Identify which cell holds the provided text, then report its (X, Y) central coordinate. 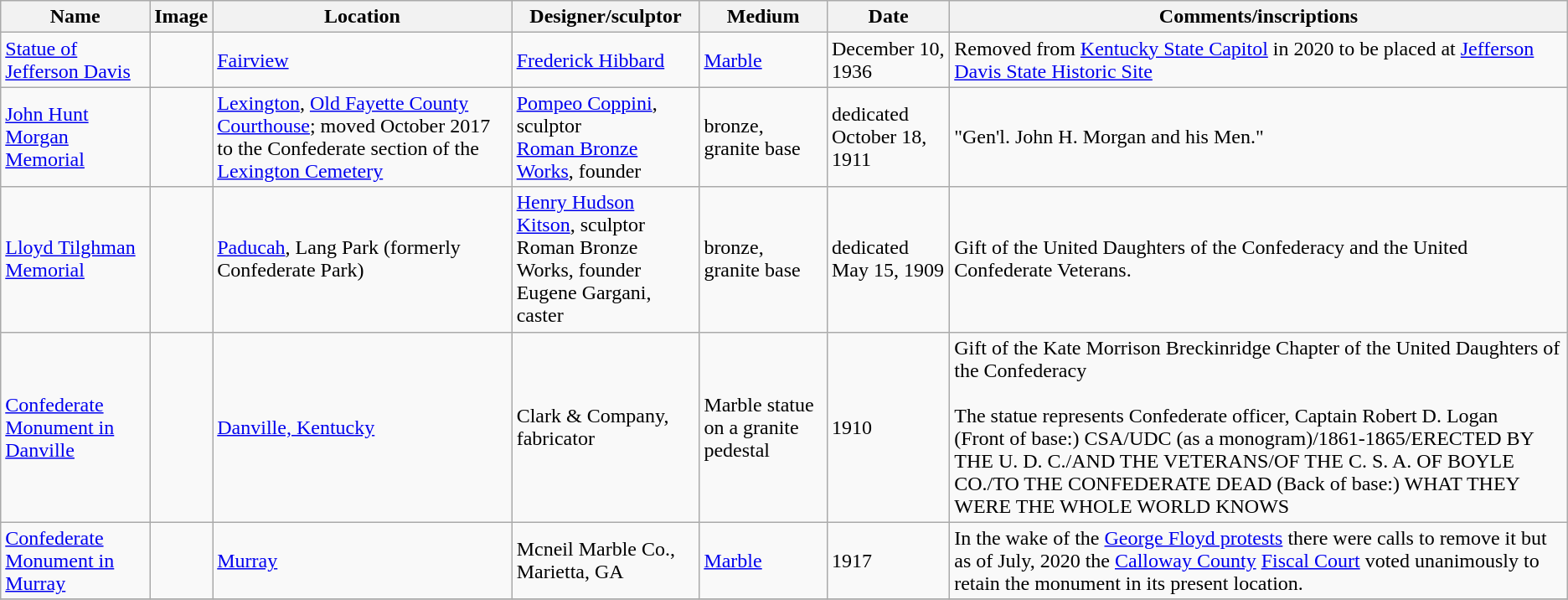
Paducah, Lang Park (formerly Confederate Park) (362, 260)
Name (75, 17)
Clark & Company, fabricator (606, 427)
Marble statue on a granite pedestal (764, 427)
Confederate Monument in Murray (75, 561)
Comments/inscriptions (1259, 17)
Image (181, 17)
Medium (764, 17)
December 10, 1936 (888, 60)
dedicated October 18, 1911 (888, 137)
Confederate Monument in Danville (75, 427)
Gift of the United Daughters of the Confederacy and the United Confederate Veterans. (1259, 260)
Danville, Kentucky (362, 427)
Designer/sculptor (606, 17)
Murray (362, 561)
Statue of Jefferson Davis (75, 60)
1917 (888, 561)
Date (888, 17)
dedicated May 15, 1909 (888, 260)
Fairview (362, 60)
Mcneil Marble Co., Marietta, GA (606, 561)
"Gen'l. John H. Morgan and his Men." (1259, 137)
Pompeo Coppini, sculptorRoman Bronze Works, founder (606, 137)
Lloyd Tilghman Memorial (75, 260)
Frederick Hibbard (606, 60)
Removed from Kentucky State Capitol in 2020 to be placed at Jefferson Davis State Historic Site (1259, 60)
Henry Hudson Kitson, sculptorRoman Bronze Works, founderEugene Gargani, caster (606, 260)
1910 (888, 427)
Location (362, 17)
Lexington, Old Fayette County Courthouse; moved October 2017 to the Confederate section of the Lexington Cemetery (362, 137)
John Hunt Morgan Memorial (75, 137)
